Determine the [x, y] coordinate at the center of the cell enclosing the given text.  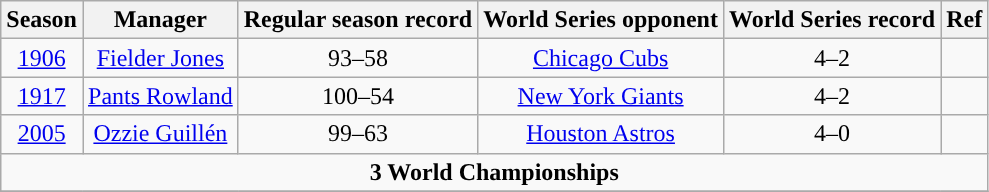
Season [42, 20]
Ref [964, 20]
Houston Astros [601, 134]
Chicago Cubs [601, 58]
1906 [42, 58]
Ozzie Guillén [160, 134]
100–54 [358, 96]
World Series opponent [601, 20]
Pants Rowland [160, 96]
1917 [42, 96]
Regular season record [358, 20]
4–0 [832, 134]
World Series record [832, 20]
Fielder Jones [160, 58]
93–58 [358, 58]
New York Giants [601, 96]
2005 [42, 134]
Manager [160, 20]
3 World Championships [494, 172]
99–63 [358, 134]
